Return [x, y] of the center of cell containing provided text 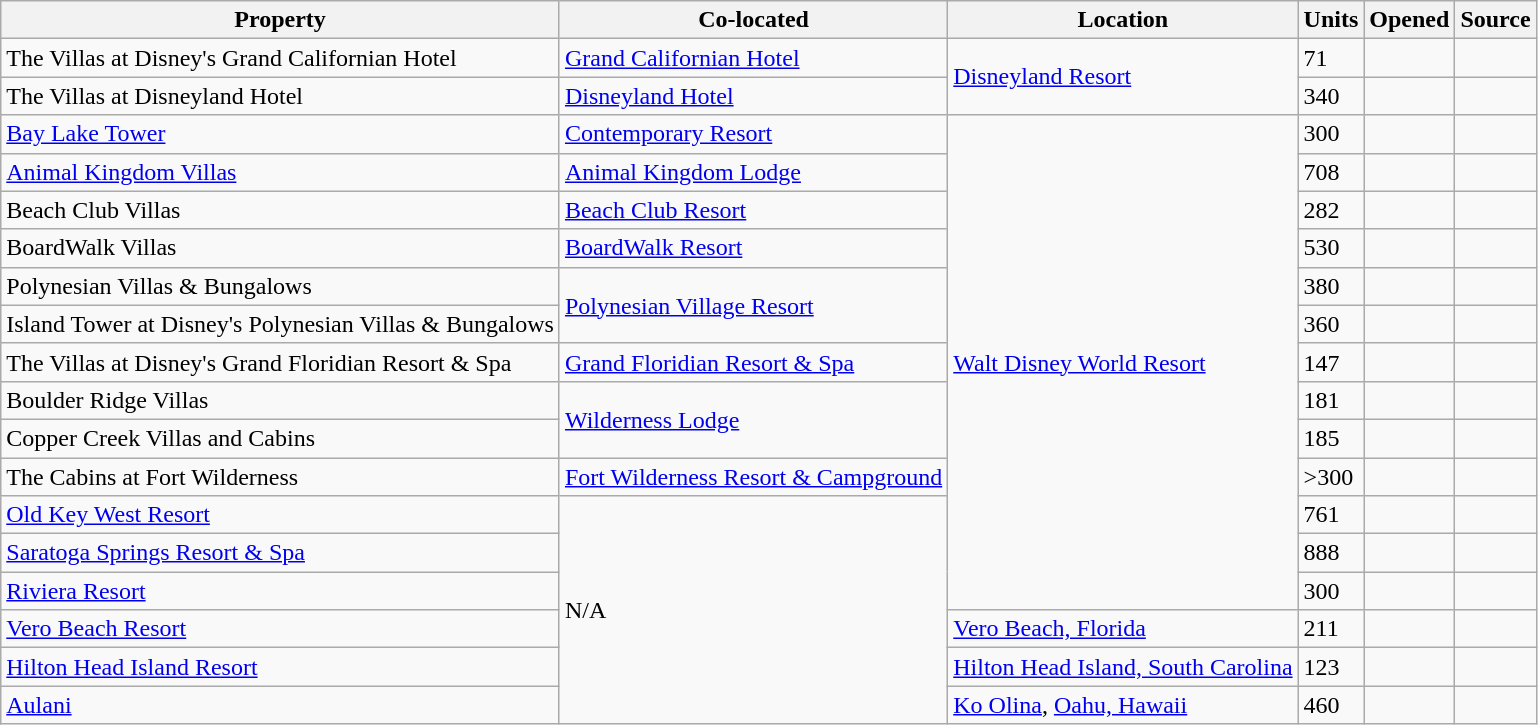
460 [1331, 705]
530 [1331, 248]
282 [1331, 210]
Fort Wilderness Resort & Campground [753, 477]
Vero Beach, Florida [1123, 629]
71 [1331, 58]
Disneyland Hotel [753, 96]
Vero Beach Resort [280, 629]
The Villas at Disney's Grand Californian Hotel [280, 58]
761 [1331, 515]
Old Key West Resort [280, 515]
The Villas at Disneyland Hotel [280, 96]
N/A [753, 610]
888 [1331, 553]
Riviera Resort [280, 591]
Animal Kingdom Villas [280, 172]
147 [1331, 362]
Ko Olina, Oahu, Hawaii [1123, 705]
Hilton Head Island Resort [280, 667]
The Cabins at Fort Wilderness [280, 477]
Beach Club Villas [280, 210]
380 [1331, 286]
>300 [1331, 477]
Co-located [753, 20]
Units [1331, 20]
Aulani [280, 705]
Animal Kingdom Lodge [753, 172]
Grand Floridian Resort & Spa [753, 362]
Saratoga Springs Resort & Spa [280, 553]
181 [1331, 400]
Polynesian Villas & Bungalows [280, 286]
708 [1331, 172]
360 [1331, 324]
Disneyland Resort [1123, 77]
Copper Creek Villas and Cabins [280, 438]
BoardWalk Resort [753, 248]
Source [1496, 20]
340 [1331, 96]
Opened [1410, 20]
Property [280, 20]
Grand Californian Hotel [753, 58]
Boulder Ridge Villas [280, 400]
Island Tower at Disney's Polynesian Villas & Bungalows [280, 324]
Bay Lake Tower [280, 134]
211 [1331, 629]
185 [1331, 438]
Polynesian Village Resort [753, 305]
Contemporary Resort [753, 134]
123 [1331, 667]
Beach Club Resort [753, 210]
BoardWalk Villas [280, 248]
Hilton Head Island, South Carolina [1123, 667]
Walt Disney World Resort [1123, 362]
Wilderness Lodge [753, 419]
Location [1123, 20]
The Villas at Disney's Grand Floridian Resort & Spa [280, 362]
